Detect which cell encompasses the target text, then output its [X, Y] center coordinate. 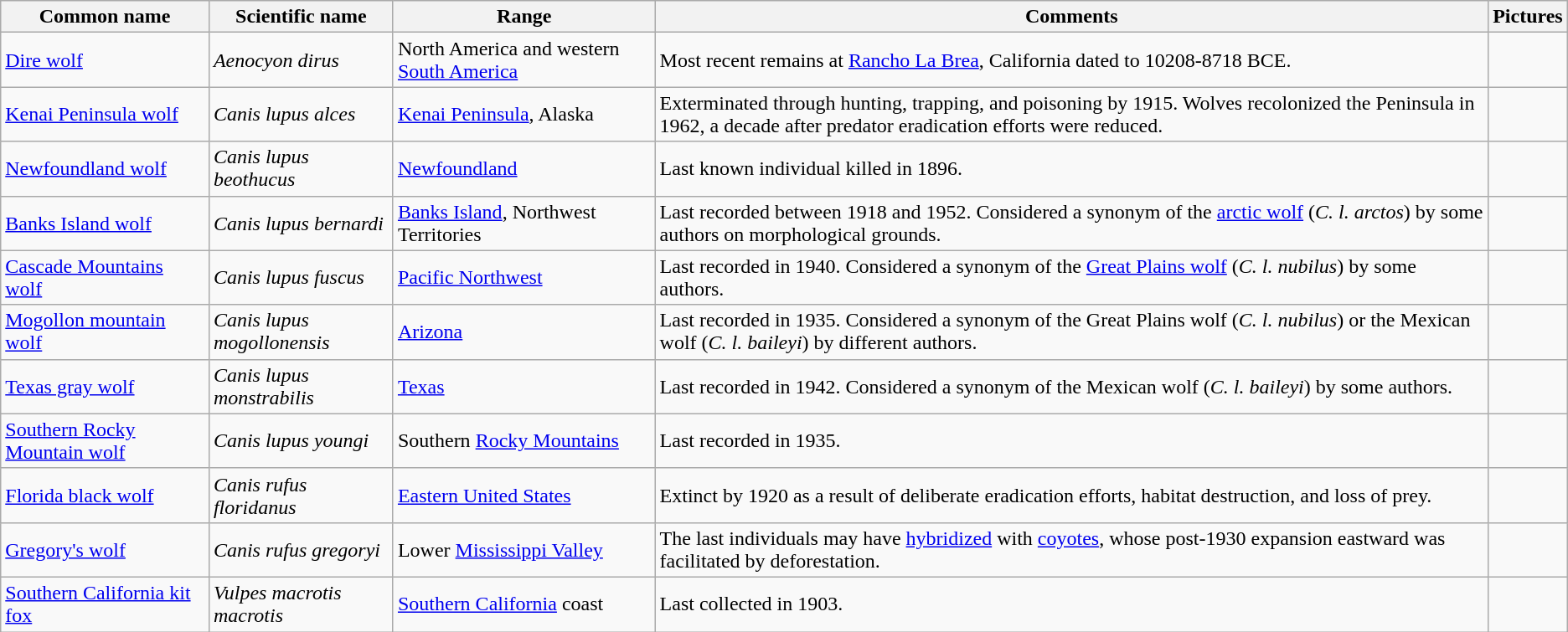
Last recorded in 1942. Considered a synonym of the Mexican wolf (C. l. baileyi) by some authors. [1072, 387]
Cascade Mountains wolf [106, 278]
Canis lupus alces [301, 114]
Pacific Northwest [524, 278]
Last known individual killed in 1896. [1072, 169]
Canis lupus monstrabilis [301, 387]
Canis lupus mogollonensis [301, 331]
Pictures [1528, 17]
Eastern United States [524, 496]
Range [524, 17]
Last recorded between 1918 and 1952. Considered a synonym of the arctic wolf (C. l. arctos) by some authors on morphological grounds. [1072, 223]
Last collected in 1903. [1072, 604]
Canis rufus gregoryi [301, 549]
Newfoundland [524, 169]
Southern California coast [524, 604]
Texas gray wolf [106, 387]
Last recorded in 1940. Considered a synonym of the Great Plains wolf (C. l. nubilus) by some authors. [1072, 278]
Gregory's wolf [106, 549]
Dire wolf [106, 60]
Comments [1072, 17]
Canis lupus bernardi [301, 223]
Texas [524, 387]
Kenai Peninsula, Alaska [524, 114]
Southern Rocky Mountain wolf [106, 440]
Most recent remains at Rancho La Brea, California dated to 10208-8718 BCE. [1072, 60]
North America and western South America [524, 60]
Vulpes macrotis macrotis [301, 604]
Lower Mississippi Valley [524, 549]
Last recorded in 1935. [1072, 440]
Arizona [524, 331]
Newfoundland wolf [106, 169]
Scientific name [301, 17]
Canis lupus fuscus [301, 278]
Florida black wolf [106, 496]
Banks Island wolf [106, 223]
Canis lupus youngi [301, 440]
Canis rufus floridanus [301, 496]
Southern Rocky Mountains [524, 440]
Mogollon mountain wolf [106, 331]
Canis lupus beothucus [301, 169]
Southern California kit fox [106, 604]
Common name [106, 17]
Banks Island, Northwest Territories [524, 223]
Extinct by 1920 as a result of deliberate eradication efforts, habitat destruction, and loss of prey. [1072, 496]
The last individuals may have hybridized with coyotes, whose post-1930 expansion eastward was facilitated by deforestation. [1072, 549]
Aenocyon dirus [301, 60]
Kenai Peninsula wolf [106, 114]
Last recorded in 1935. Considered a synonym of the Great Plains wolf (C. l. nubilus) or the Mexican wolf (C. l. baileyi) by different authors. [1072, 331]
